Extract the (X, Y) coordinate from the center of the cell holding the provided text.  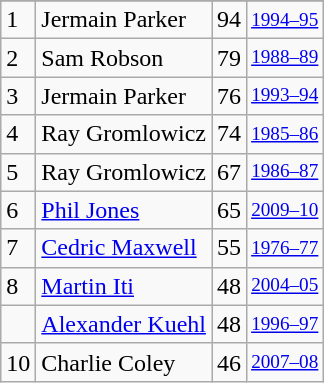
1996–97 (285, 324)
10 (18, 362)
Phil Jones (124, 210)
2 (18, 58)
6 (18, 210)
74 (230, 134)
8 (18, 286)
5 (18, 172)
94 (230, 20)
1 (18, 20)
1976–77 (285, 248)
1985–86 (285, 134)
Martin Iti (124, 286)
65 (230, 210)
Sam Robson (124, 58)
2007–08 (285, 362)
Cedric Maxwell (124, 248)
Charlie Coley (124, 362)
2004–05 (285, 286)
4 (18, 134)
1988–89 (285, 58)
1986–87 (285, 172)
7 (18, 248)
3 (18, 96)
46 (230, 362)
Alexander Kuehl (124, 324)
76 (230, 96)
79 (230, 58)
1993–94 (285, 96)
2009–10 (285, 210)
1994–95 (285, 20)
55 (230, 248)
67 (230, 172)
